From the cell containing the given text, extract its center point as (x, y) coordinate. 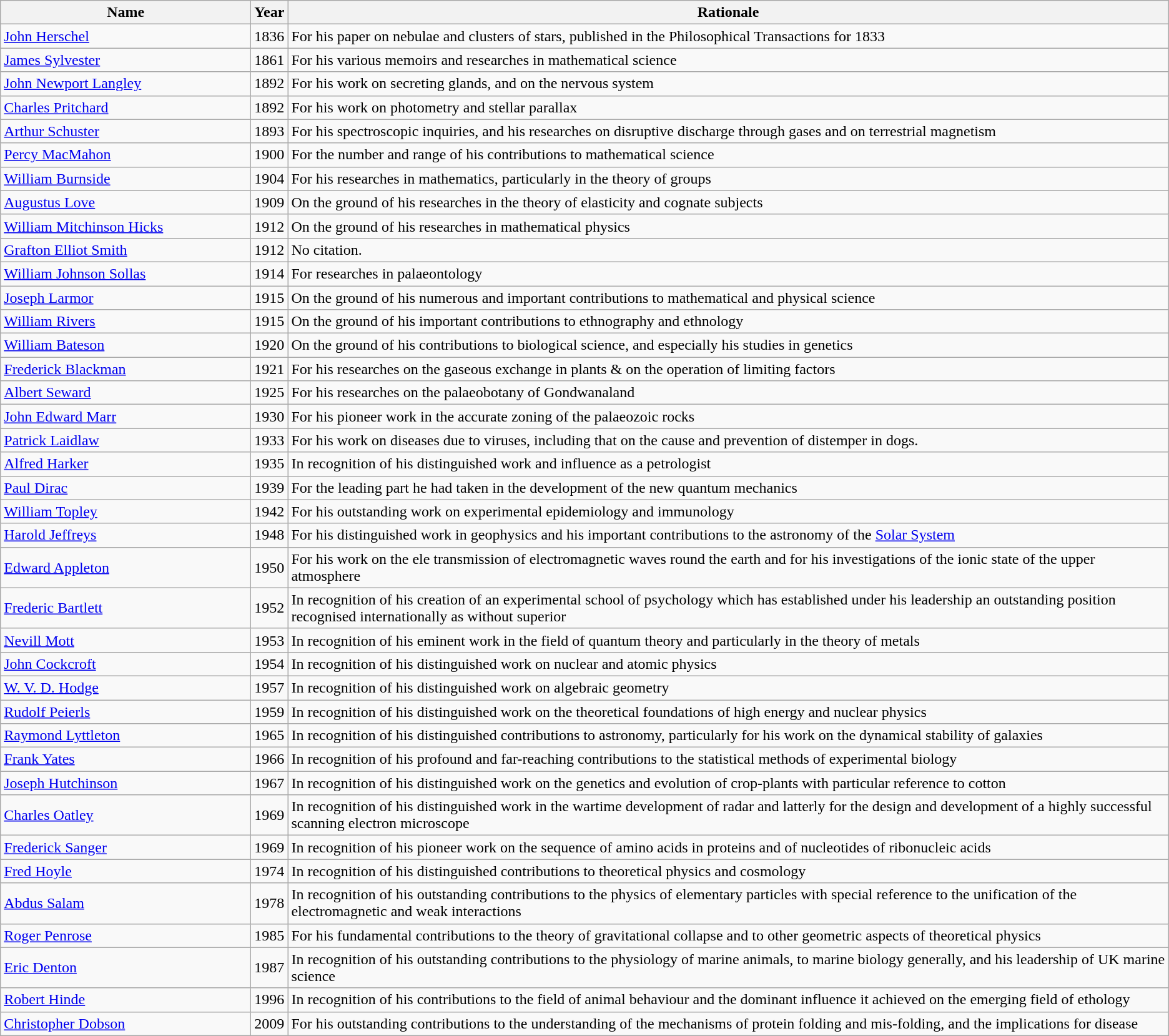
Joseph Hutchinson (126, 783)
For his researches in mathematics, particularly in the theory of groups (728, 179)
In recognition of his distinguished work on nuclear and atomic physics (728, 664)
Joseph Larmor (126, 298)
Frederick Blackman (126, 369)
In recognition of his contributions to the field of animal behaviour and the dominant influence it achieved on the emerging field of ethology (728, 1000)
Rudolf Peierls (126, 711)
Frederick Sanger (126, 847)
For his various memoirs and researches in mathematical science (728, 60)
In recognition of his distinguished work on the genetics and evolution of crop-plants with particular reference to cotton (728, 783)
In recognition of his distinguished contributions to theoretical physics and cosmology (728, 871)
1950 (270, 567)
1861 (270, 60)
James Sylvester (126, 60)
1996 (270, 1000)
Eric Denton (126, 968)
Augustus Love (126, 202)
Frank Yates (126, 759)
On the ground of his researches in mathematical physics (728, 226)
1948 (270, 535)
No citation. (728, 250)
W. V. D. Hodge (126, 688)
1965 (270, 736)
1942 (270, 511)
For the leading part he had taken in the development of the new quantum mechanics (728, 488)
Raymond Lyttleton (126, 736)
William Burnside (126, 179)
Patrick Laidlaw (126, 440)
Harold Jeffreys (126, 535)
1920 (270, 345)
William Mitchinson Hicks (126, 226)
For his distinguished work in geophysics and his important contributions to the astronomy of the Solar System (728, 535)
William Johnson Sollas (126, 274)
Albert Seward (126, 393)
On the ground of his contributions to biological science, and especially his studies in genetics (728, 345)
1921 (270, 369)
Abdus Salam (126, 903)
Frederic Bartlett (126, 608)
For his outstanding contributions to the understanding of the mechanisms of protein folding and mis-folding, and the implications for disease (728, 1024)
John Newport Langley (126, 84)
In recognition of his eminent work in the field of quantum theory and particularly in the theory of metals (728, 640)
Fred Hoyle (126, 871)
Nevill Mott (126, 640)
In recognition of his distinguished contributions to astronomy, particularly for his work on the dynamical stability of galaxies (728, 736)
For his spectroscopic inquiries, and his researches on disruptive discharge through gases and on terrestrial magnetism (728, 131)
John Herschel (126, 36)
1935 (270, 464)
For his work on secreting glands, and on the nervous system (728, 84)
Charles Oatley (126, 816)
1959 (270, 711)
1933 (270, 440)
1893 (270, 131)
1930 (270, 417)
Charles Pritchard (126, 107)
1966 (270, 759)
For his pioneer work in the accurate zoning of the palaeozoic rocks (728, 417)
Roger Penrose (126, 935)
1967 (270, 783)
Robert Hinde (126, 1000)
In recognition of his pioneer work on the sequence of amino acids in proteins and of nucleotides of ribonucleic acids (728, 847)
For his researches on the gaseous exchange in plants & on the operation of limiting factors (728, 369)
John Edward Marr (126, 417)
Year (270, 12)
William Topley (126, 511)
For his work on photometry and stellar parallax (728, 107)
1954 (270, 664)
1952 (270, 608)
1974 (270, 871)
In recognition of his profound and far-reaching contributions to the statistical methods of experimental biology (728, 759)
1914 (270, 274)
1909 (270, 202)
1978 (270, 903)
For his fundamental contributions to the theory of gravitational collapse and to other geometric aspects of theoretical physics (728, 935)
1953 (270, 640)
On the ground of his researches in the theory of elasticity and cognate subjects (728, 202)
For his paper on nebulae and clusters of stars, published in the Philosophical Transactions for 1833 (728, 36)
Grafton Elliot Smith (126, 250)
Rationale (728, 12)
For researches in palaeontology (728, 274)
1939 (270, 488)
William Bateson (126, 345)
Christopher Dobson (126, 1024)
In recognition of his distinguished work on algebraic geometry (728, 688)
1957 (270, 688)
For the number and range of his contributions to mathematical science (728, 155)
Arthur Schuster (126, 131)
Edward Appleton (126, 567)
In recognition of his distinguished work on the theoretical foundations of high energy and nuclear physics (728, 711)
John Cockcroft (126, 664)
On the ground of his important contributions to ethnography and ethnology (728, 322)
Name (126, 12)
1904 (270, 179)
1925 (270, 393)
Alfred Harker (126, 464)
1987 (270, 968)
William Rivers (126, 322)
For his work on the ele transmission of electromagnetic waves round the earth and for his investigations of the ionic state of the upper atmosphere (728, 567)
For his researches on the palaeobotany of Gondwanaland (728, 393)
For his work on diseases due to viruses, including that on the cause and prevention of distemper in dogs. (728, 440)
1900 (270, 155)
On the ground of his numerous and important contributions to mathematical and physical science (728, 298)
Percy MacMahon (126, 155)
Paul Dirac (126, 488)
1836 (270, 36)
In recognition of his distinguished work and influence as a petrologist (728, 464)
2009 (270, 1024)
For his outstanding work on experimental epidemiology and immunology (728, 511)
1985 (270, 935)
